Extract the [X, Y] coordinate from the center of the cell holding the provided text.  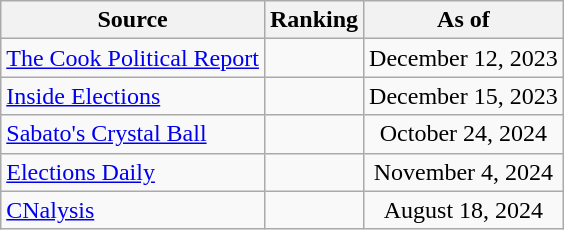
CNalysis [133, 210]
Elections Daily [133, 172]
November 4, 2024 [464, 172]
December 15, 2023 [464, 96]
Sabato's Crystal Ball [133, 134]
Source [133, 20]
October 24, 2024 [464, 134]
As of [464, 20]
Ranking [314, 20]
Inside Elections [133, 96]
December 12, 2023 [464, 58]
The Cook Political Report [133, 58]
August 18, 2024 [464, 210]
